From the cell containing the given text, extract its center point as (X, Y) coordinate. 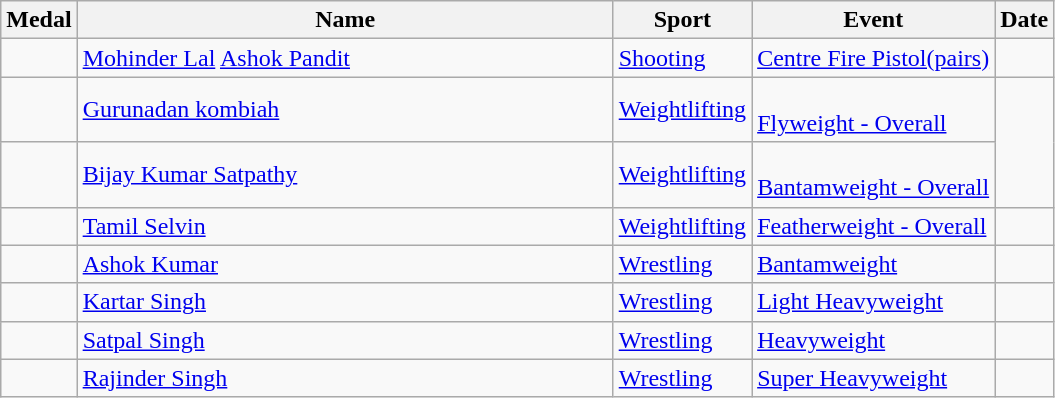
Satpal Singh (345, 340)
Name (345, 20)
Bantamweight - Overall (874, 174)
Mohinder Lal Ashok Pandit (345, 58)
Heavyweight (874, 340)
Tamil Selvin (345, 226)
Shooting (682, 58)
Sport (682, 20)
Ashok Kumar (345, 264)
Rajinder Singh (345, 378)
Flyweight - Overall (874, 110)
Event (874, 20)
Centre Fire Pistol(pairs) (874, 58)
Super Heavyweight (874, 378)
Kartar Singh (345, 302)
Bijay Kumar Satpathy (345, 174)
Featherweight - Overall (874, 226)
Medal (39, 20)
Date (1024, 20)
Gurunadan kombiah (345, 110)
Light Heavyweight (874, 302)
Bantamweight (874, 264)
